Return the (x, y) coordinate for the center point of the cell that contains the specified text.  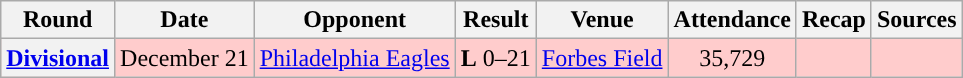
Date (185, 20)
Divisional (58, 58)
Recap (834, 20)
Philadelphia Eagles (354, 58)
Venue (602, 20)
Sources (916, 20)
Attendance (732, 20)
December 21 (185, 58)
Result (496, 20)
Opponent (354, 20)
L 0–21 (496, 58)
35,729 (732, 58)
Forbes Field (602, 58)
Round (58, 20)
